Identify which cell holds the provided text, then report its (x, y) central coordinate. 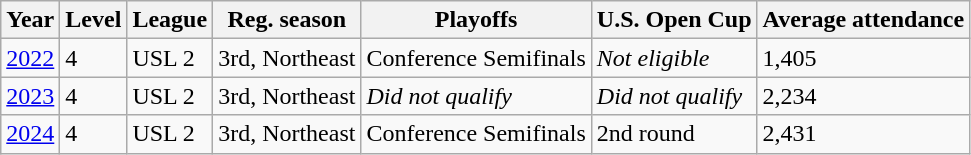
Reg. season (287, 20)
Not eligible (674, 58)
2nd round (674, 134)
2024 (30, 134)
2022 (30, 58)
League (170, 20)
2023 (30, 96)
U.S. Open Cup (674, 20)
Year (30, 20)
Level (94, 20)
2,431 (864, 134)
Average attendance (864, 20)
1,405 (864, 58)
Playoffs (476, 20)
2,234 (864, 96)
